Capture the cell that displays the provided text and extract its [X, Y] central coordinate. 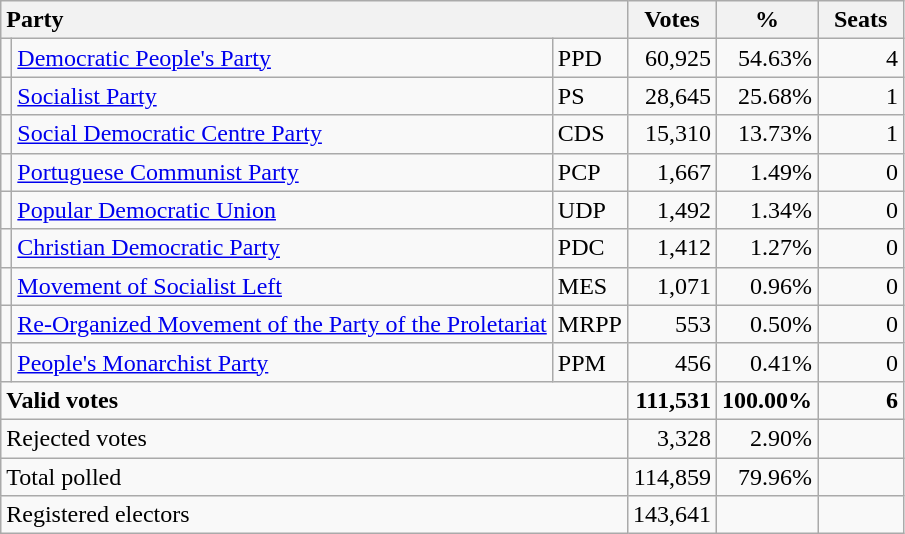
Movement of Socialist Left [282, 286]
1,412 [672, 248]
Registered electors [314, 515]
PS [590, 96]
13.73% [766, 134]
Democratic People's Party [282, 58]
553 [672, 324]
1.34% [766, 210]
1,071 [672, 286]
PCP [590, 172]
2.90% [766, 438]
Popular Democratic Union [282, 210]
0.50% [766, 324]
PDC [590, 248]
100.00% [766, 400]
114,859 [672, 477]
456 [672, 362]
25.68% [766, 96]
Party [314, 20]
CDS [590, 134]
1.27% [766, 248]
1,667 [672, 172]
79.96% [766, 477]
Votes [672, 20]
PPM [590, 362]
UDP [590, 210]
4 [861, 58]
People's Monarchist Party [282, 362]
6 [861, 400]
60,925 [672, 58]
Valid votes [314, 400]
3,328 [672, 438]
Social Democratic Centre Party [282, 134]
% [766, 20]
Re-Organized Movement of the Party of the Proletariat [282, 324]
15,310 [672, 134]
MRPP [590, 324]
143,641 [672, 515]
1.49% [766, 172]
Seats [861, 20]
MES [590, 286]
0.41% [766, 362]
Rejected votes [314, 438]
Portuguese Communist Party [282, 172]
111,531 [672, 400]
28,645 [672, 96]
54.63% [766, 58]
Christian Democratic Party [282, 248]
Total polled [314, 477]
Socialist Party [282, 96]
PPD [590, 58]
1,492 [672, 210]
0.96% [766, 286]
